Locate the cell with the specified text and output its [x, y] center coordinate. 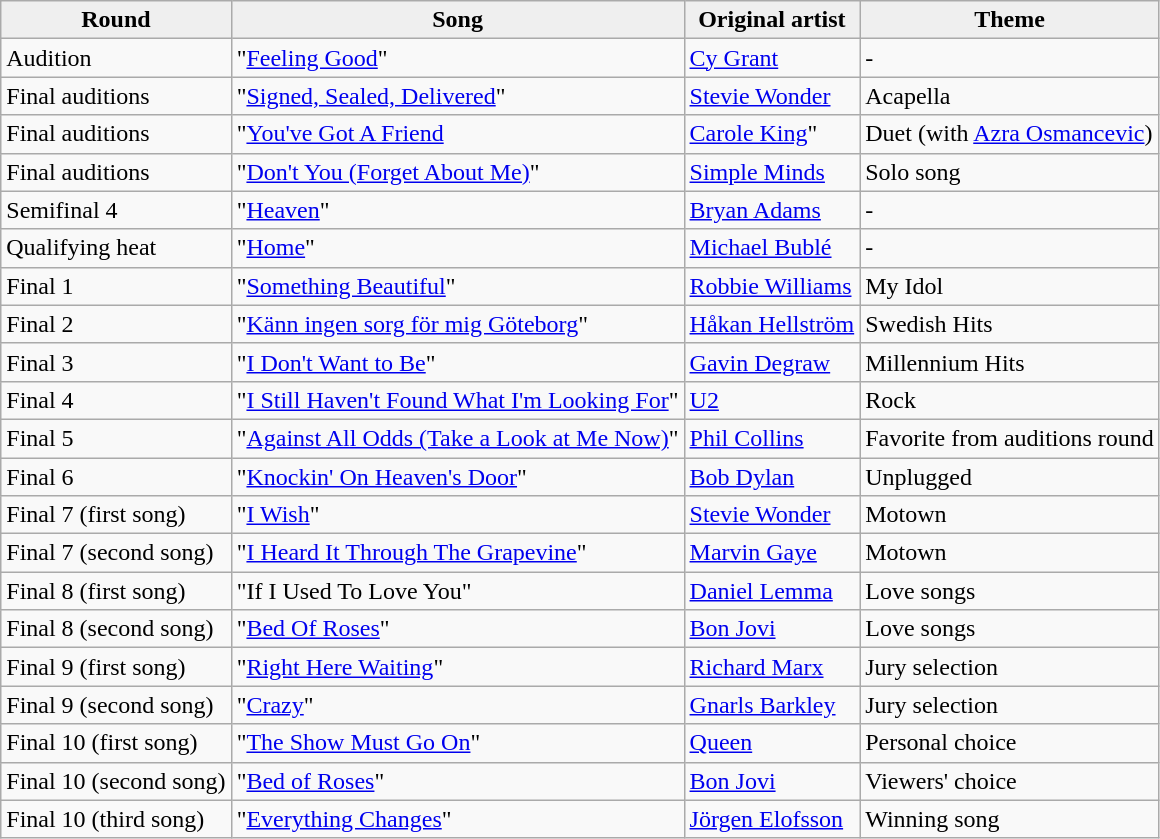
"Knockin' On Heaven's Door" [458, 477]
"Home" [458, 248]
Final 6 [116, 477]
Michael Bublé [772, 248]
Final 9 (second song) [116, 705]
"Bed of Roses" [458, 781]
Round [116, 20]
Rock [1010, 400]
Final 2 [116, 324]
Gavin Degraw [772, 362]
My Idol [1010, 286]
Final 7 (second song) [116, 553]
Final 4 [116, 400]
"The Show Must Go On" [458, 743]
"I Still Haven't Found What I'm Looking For" [458, 400]
Personal choice [1010, 743]
Final 7 (first song) [116, 515]
Queen [772, 743]
Cy Grant [772, 58]
Final 3 [116, 362]
Final 8 (second song) [116, 629]
Final 5 [116, 438]
"If I Used To Love You" [458, 591]
"Heaven" [458, 210]
Final 9 (first song) [116, 667]
Carole King" [772, 134]
Robbie Williams [772, 286]
Theme [1010, 20]
Jörgen Elofsson [772, 819]
"I Heard It Through The Grapevine" [458, 553]
Håkan Hellström [772, 324]
"I Wish" [458, 515]
Final 10 (second song) [116, 781]
Final 8 (first song) [116, 591]
"Crazy" [458, 705]
"Feeling Good" [458, 58]
Favorite from auditions round [1010, 438]
Qualifying heat [116, 248]
Phil Collins [772, 438]
Original artist [772, 20]
U2 [772, 400]
"I Don't Want to Be" [458, 362]
Audition [116, 58]
Acapella [1010, 96]
Unplugged [1010, 477]
Marvin Gaye [772, 553]
Final 1 [116, 286]
"Känn ingen sorg för mig Göteborg" [458, 324]
Solo song [1010, 172]
"Bed Of Roses" [458, 629]
"Signed, Sealed, Delivered" [458, 96]
Bryan Adams [772, 210]
Final 10 (third song) [116, 819]
"Don't You (Forget About Me)" [458, 172]
"Against All Odds (Take a Look at Me Now)" [458, 438]
Winning song [1010, 819]
Simple Minds [772, 172]
Gnarls Barkley [772, 705]
"Right Here Waiting" [458, 667]
"Something Beautiful" [458, 286]
Song [458, 20]
Final 10 (first song) [116, 743]
"Everything Changes" [458, 819]
Millennium Hits [1010, 362]
Viewers' choice [1010, 781]
Richard Marx [772, 667]
Semifinal 4 [116, 210]
Duet (with Azra Osmancevic) [1010, 134]
Daniel Lemma [772, 591]
Swedish Hits [1010, 324]
"You've Got A Friend [458, 134]
Bob Dylan [772, 477]
